Return [x, y] of the center of cell containing provided text 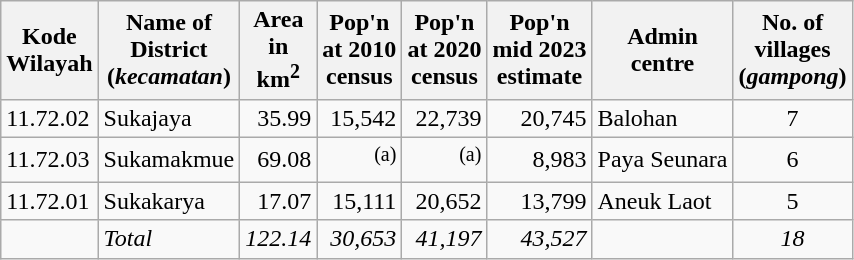
18 [792, 239]
17.07 [278, 201]
8,983 [540, 160]
20,652 [444, 201]
15,542 [360, 118]
Total [169, 239]
Pop'n mid 2023 estimate [540, 50]
6 [792, 160]
22,739 [444, 118]
13,799 [540, 201]
43,527 [540, 239]
Area in km2 [278, 50]
No. of villages(gampong) [792, 50]
Balohan [662, 118]
69.08 [278, 160]
30,653 [360, 239]
15,111 [360, 201]
Admincentre [662, 50]
20,745 [540, 118]
Pop'n at 2020 census [444, 50]
5 [792, 201]
41,197 [444, 239]
Paya Seunara [662, 160]
7 [792, 118]
11.72.03 [50, 160]
122.14 [278, 239]
Pop'n at 2010 census [360, 50]
Aneuk Laot [662, 201]
35.99 [278, 118]
Sukajaya [169, 118]
11.72.02 [50, 118]
Kode Wilayah [50, 50]
Name of District(kecamatan) [169, 50]
11.72.01 [50, 201]
Sukamakmue [169, 160]
Sukakarya [169, 201]
